Find where the given text appears and provide that cell's center as [x, y] coordinate. 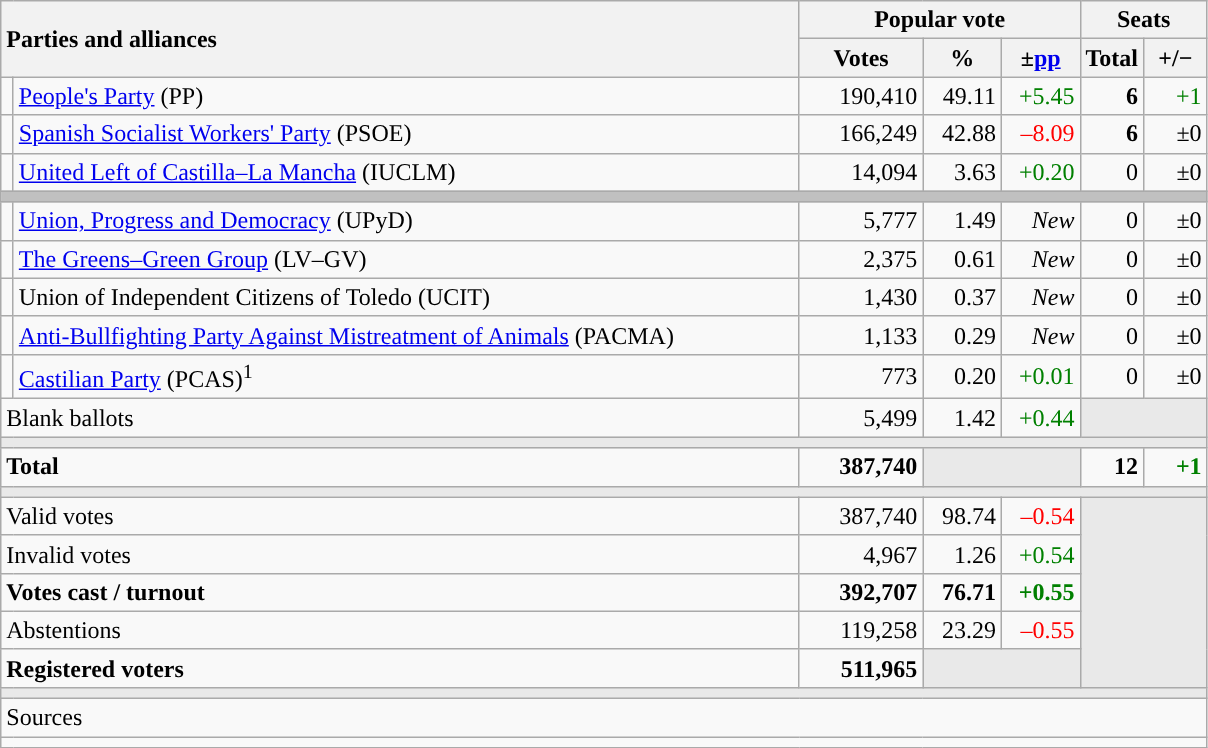
+0.54 [1040, 554]
+5.45 [1040, 96]
0.61 [962, 259]
Valid votes [400, 516]
0.20 [962, 376]
1.26 [962, 554]
% [962, 58]
Parties and alliances [400, 39]
1.42 [962, 418]
1,430 [861, 297]
23.29 [962, 630]
12 [1112, 467]
–0.54 [1040, 516]
Sources [604, 718]
Union, Progress and Democracy (UPyD) [406, 221]
+0.20 [1040, 172]
Invalid votes [400, 554]
392,707 [861, 592]
+/− [1176, 58]
119,258 [861, 630]
98.74 [962, 516]
People's Party (PP) [406, 96]
2,375 [861, 259]
3.63 [962, 172]
511,965 [861, 668]
Seats [1144, 20]
190,410 [861, 96]
0.37 [962, 297]
14,094 [861, 172]
The Greens–Green Group (LV–GV) [406, 259]
–8.09 [1040, 134]
4,967 [861, 554]
Registered voters [400, 668]
773 [861, 376]
42.88 [962, 134]
166,249 [861, 134]
49.11 [962, 96]
76.71 [962, 592]
+0.01 [1040, 376]
Votes [861, 58]
Abstentions [400, 630]
±pp [1040, 58]
United Left of Castilla–La Mancha (IUCLM) [406, 172]
1,133 [861, 335]
–0.55 [1040, 630]
Union of Independent Citizens of Toledo (UCIT) [406, 297]
Anti-Bullfighting Party Against Mistreatment of Animals (PACMA) [406, 335]
1.49 [962, 221]
Spanish Socialist Workers' Party (PSOE) [406, 134]
Popular vote [940, 20]
Castilian Party (PCAS)1 [406, 376]
+0.55 [1040, 592]
+0.44 [1040, 418]
5,499 [861, 418]
Blank ballots [400, 418]
Votes cast / turnout [400, 592]
5,777 [861, 221]
0.29 [962, 335]
